Detect which cell encompasses the target text, then output its (x, y) center coordinate. 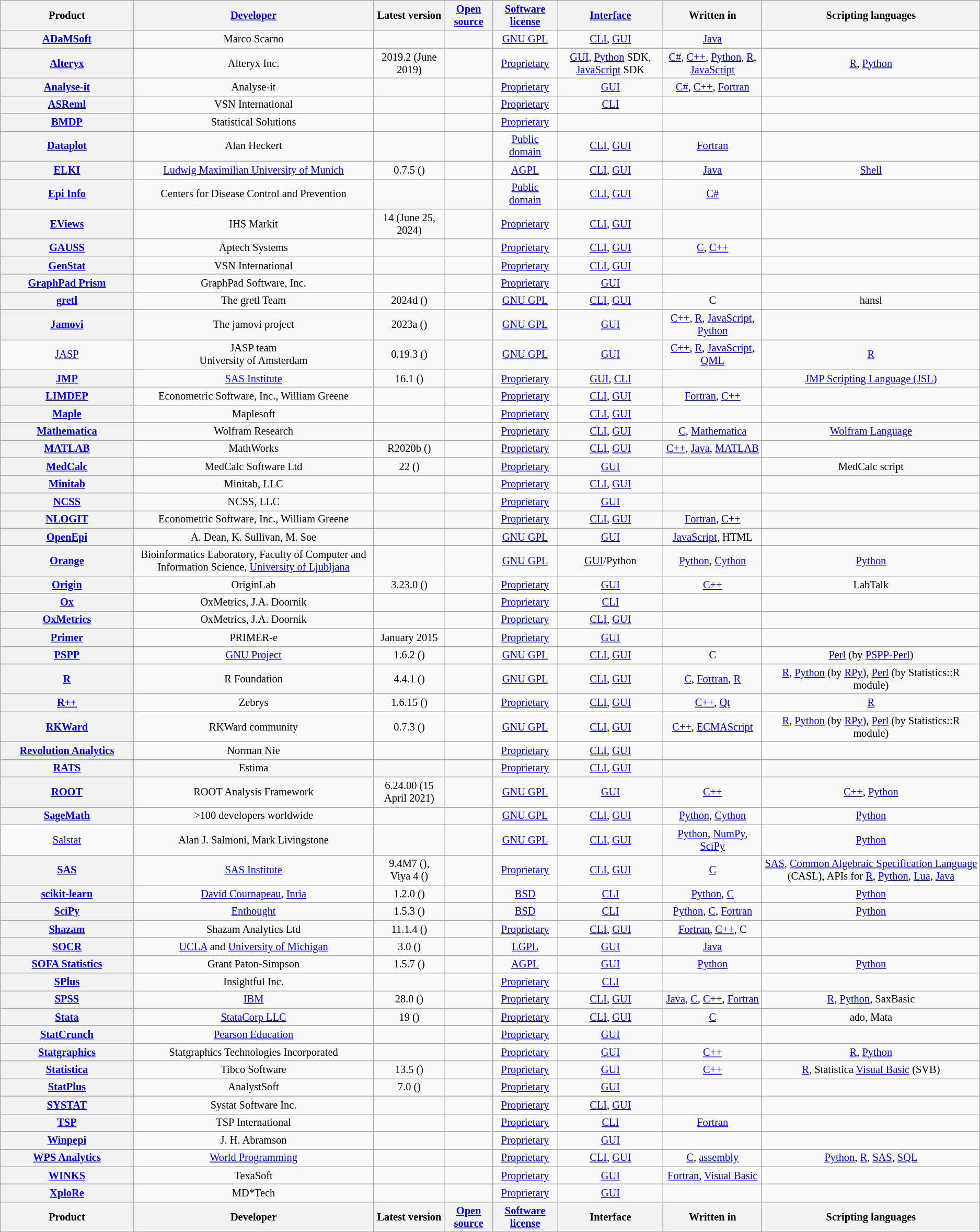
ROOT (67, 792)
Centers for Disease Control and Prevention (253, 194)
JMP (67, 379)
R Foundation (253, 679)
6.24.00 (15 April 2021) (409, 792)
Norman Nie (253, 750)
TexaSoft (253, 1176)
C++, Java, MATLAB (713, 449)
David Cournapeau, Inria (253, 894)
Shazam (67, 929)
Wolfram Research (253, 431)
GAUSS (67, 248)
Statgraphics (67, 1052)
IHS Markit (253, 224)
Orange (67, 561)
Statgraphics Technologies Incorporated (253, 1052)
R++ (67, 703)
GUI, Python SDK, JavaScript SDK (610, 63)
0.7.3 () (409, 727)
EViews (67, 224)
Stata (67, 1017)
Insightful Inc. (253, 982)
RKWard (67, 727)
Minitab (67, 484)
C#, C++, Python, R, JavaScript (713, 63)
Winpepi (67, 1140)
PRIMER-e (253, 637)
SOFA Statistics (67, 964)
ROOT Analysis Framework (253, 792)
Fortran, Visual Basic (713, 1176)
Maplesoft (253, 414)
StatCrunch (67, 1035)
IBM (253, 999)
SageMath (67, 816)
XploRe (67, 1193)
JASP teamUniversity of Amsterdam (253, 355)
Minitab, LLC (253, 484)
PSPP (67, 655)
Fortran, C++, C (713, 929)
Epi Info (67, 194)
R, Python, SaxBasic (871, 999)
11.1.4 () (409, 929)
Wolfram Language (871, 431)
JavaScript, HTML (713, 537)
Python, NumPy, SciPy (713, 840)
Origin (67, 585)
MedCalc script (871, 466)
C, C++ (713, 248)
January 2015 (409, 637)
GUI/Python (610, 561)
A. Dean, K. Sullivan, M. Soe (253, 537)
0.7.5 () (409, 170)
SPlus (67, 982)
GraphPad Software, Inc. (253, 283)
Systat Software Inc. (253, 1105)
Alteryx Inc. (253, 63)
LabTalk (871, 585)
MD*Tech (253, 1193)
Grant Paton-Simpson (253, 964)
JMP Scripting Language (JSL) (871, 379)
WINKS (67, 1176)
Shell (871, 170)
OxMetrics (67, 620)
13.5 () (409, 1070)
WPS Analytics (67, 1158)
C# (713, 194)
Zebrys (253, 703)
MedCalc Software Ltd (253, 466)
C, assembly (713, 1158)
C, Mathematica (713, 431)
SAS, Common Algebraic Specification Language (CASL), APIs for R, Python, Lua, Java (871, 870)
NCSS, LLC (253, 501)
UCLA and University of Michigan (253, 946)
The jamovi project (253, 325)
ASReml (67, 105)
OriginLab (253, 585)
Perl (by PSPP-Perl) (871, 655)
Python, R, SAS, SQL (871, 1158)
Aptech Systems (253, 248)
scikit-learn (67, 894)
2023a () (409, 325)
Alan J. Salmoni, Mark Livingstone (253, 840)
Marco Scarno (253, 39)
1.5.7 () (409, 964)
GenStat (67, 266)
RATS (67, 768)
ADaMSoft (67, 39)
gretl (67, 301)
1.6.15 () (409, 703)
MathWorks (253, 449)
hansl (871, 301)
R2020b () (409, 449)
Primer (67, 637)
Alteryx (67, 63)
Ludwig Maximilian University of Munich (253, 170)
C++, ECMAScript (713, 727)
Dataplot (67, 146)
Statistical Solutions (253, 122)
Python, C, Fortran (713, 911)
Mathematica (67, 431)
OpenEpi (67, 537)
World Programming (253, 1158)
GNU Project (253, 655)
TSP International (253, 1123)
LGPL (525, 946)
R, Statistica Visual Basic (SVB) (871, 1070)
3.23.0 () (409, 585)
Bioinformatics Laboratory, Faculty of Computer and Information Science, University of Ljubljana (253, 561)
7.0 () (409, 1087)
BMDP (67, 122)
NLOGIT (67, 519)
0.19.3 () (409, 355)
19 () (409, 1017)
AnalystSoft (253, 1087)
JASP (67, 355)
C#, C++, Fortran (713, 87)
>100 developers worldwide (253, 816)
The gretl Team (253, 301)
C++, Qt (713, 703)
SYSTAT (67, 1105)
Enthought (253, 911)
1.5.3 () (409, 911)
ELKI (67, 170)
MedCalc (67, 466)
Python, C (713, 894)
Jamovi (67, 325)
StataCorp LLC (253, 1017)
C++, R, JavaScript, QML (713, 355)
SciPy (67, 911)
Pearson Education (253, 1035)
MATLAB (67, 449)
Tibco Software (253, 1070)
16.1 () (409, 379)
9.4M7 (), Viya 4 () (409, 870)
RKWard community (253, 727)
22 () (409, 466)
4.4.1 () (409, 679)
Revolution Analytics (67, 750)
1.2.0 () (409, 894)
Maple (67, 414)
Ox (67, 602)
Statistica (67, 1070)
LIMDEP (67, 396)
3.0 () (409, 946)
C, Fortran, R (713, 679)
SOCR (67, 946)
StatPlus (67, 1087)
2024d () (409, 301)
Alan Heckert (253, 146)
Salstat (67, 840)
1.6.2 () (409, 655)
GraphPad Prism (67, 283)
Java, C, C++, Fortran (713, 999)
NCSS (67, 501)
2019.2 (June 2019) (409, 63)
C++, Python (871, 792)
ado, Mata (871, 1017)
28.0 () (409, 999)
Estima (253, 768)
SAS (67, 870)
J. H. Abramson (253, 1140)
Shazam Analytics Ltd (253, 929)
14 (June 25, 2024) (409, 224)
SPSS (67, 999)
GUI, CLI (610, 379)
C++, R, JavaScript, Python (713, 325)
TSP (67, 1123)
